Search for the cell housing the specified text and yield its [X, Y] center coordinate. 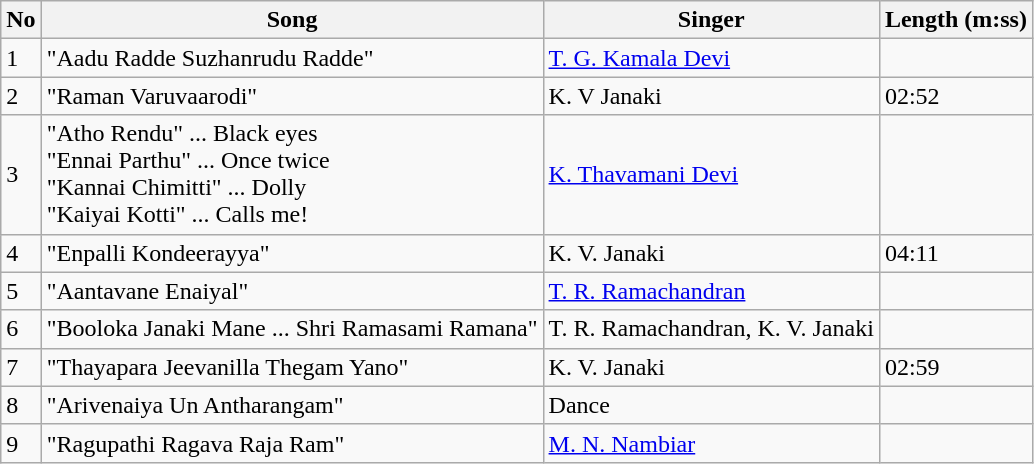
"Enpalli Kondeerayya" [292, 253]
"Raman Varuvaarodi" [292, 96]
7 [21, 367]
Length (m:ss) [956, 20]
"Booloka Janaki Mane ... Shri Ramasami Ramana" [292, 329]
"Arivenaiya Un Antharangam" [292, 405]
1 [21, 58]
Song [292, 20]
K. V Janaki [711, 96]
T. G. Kamala Devi [711, 58]
K. Thavamani Devi [711, 174]
9 [21, 443]
02:59 [956, 367]
02:52 [956, 96]
Singer [711, 20]
3 [21, 174]
4 [21, 253]
T. R. Ramachandran [711, 291]
"Ragupathi Ragava Raja Ram" [292, 443]
04:11 [956, 253]
M. N. Nambiar [711, 443]
Dance [711, 405]
T. R. Ramachandran, K. V. Janaki [711, 329]
"Aantavane Enaiyal" [292, 291]
"Atho Rendu" ... Black eyes"Ennai Parthu" ... Once twice"Kannai Chimitti" ... Dolly"Kaiyai Kotti" ... Calls me! [292, 174]
No [21, 20]
6 [21, 329]
"Thayapara Jeevanilla Thegam Yano" [292, 367]
"Aadu Radde Suzhanrudu Radde" [292, 58]
8 [21, 405]
5 [21, 291]
2 [21, 96]
